Scan for the cell matching the given text and deliver its [X, Y] coordinate at center. 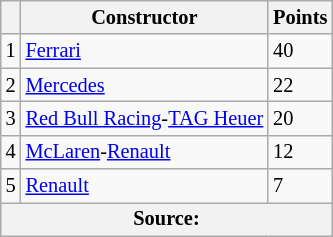
20 [300, 118]
Ferrari [145, 51]
Constructor [145, 17]
40 [300, 51]
1 [11, 51]
Renault [145, 186]
Mercedes [145, 85]
2 [11, 85]
3 [11, 118]
7 [300, 186]
22 [300, 85]
Source: [167, 219]
Points [300, 17]
12 [300, 152]
4 [11, 152]
5 [11, 186]
Red Bull Racing-TAG Heuer [145, 118]
McLaren-Renault [145, 152]
